Output the [x, y] coordinate of the center of the cell containing the given text.  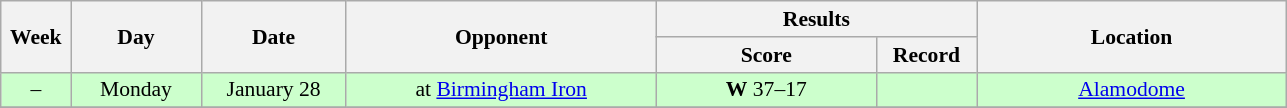
Week [36, 36]
Monday [136, 90]
Record [926, 55]
Date [274, 36]
– [36, 90]
Alamodome [1131, 90]
January 28 [274, 90]
Results [816, 19]
Opponent [501, 36]
Location [1131, 36]
Day [136, 36]
W 37–17 [766, 90]
at Birmingham Iron [501, 90]
Score [766, 55]
